Pinpoint the cell where the given text exists, returning its (x, y) midpoint coordinate. 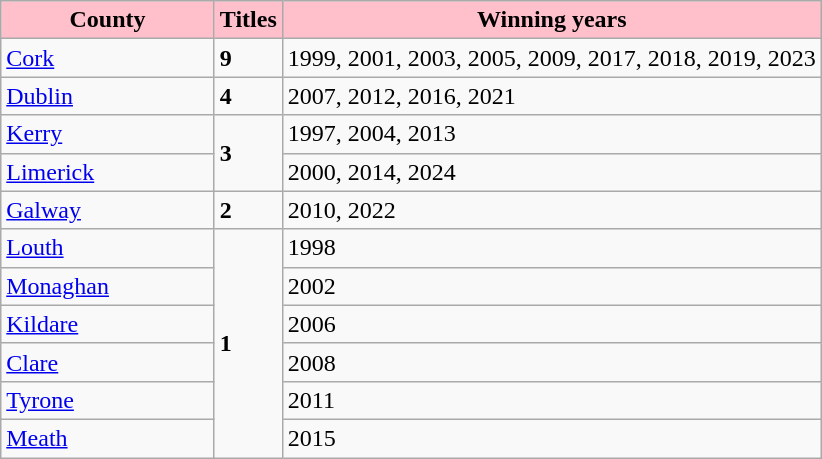
2010, 2022 (552, 210)
Monaghan (108, 286)
Meath (108, 438)
2006 (552, 324)
1999, 2001, 2003, 2005, 2009, 2017, 2018, 2019, 2023 (552, 58)
County (108, 20)
2015 (552, 438)
Tyrone (108, 400)
9 (248, 58)
Kerry (108, 134)
2011 (552, 400)
Clare (108, 362)
Kildare (108, 324)
4 (248, 96)
Dublin (108, 96)
Winning years (552, 20)
2008 (552, 362)
2 (248, 210)
1997, 2004, 2013 (552, 134)
Galway (108, 210)
1 (248, 343)
Cork (108, 58)
Titles (248, 20)
2007, 2012, 2016, 2021 (552, 96)
Louth (108, 248)
2002 (552, 286)
3 (248, 153)
1998 (552, 248)
Limerick (108, 172)
2000, 2014, 2024 (552, 172)
